Determine the [x, y] coordinate at the center of the cell enclosing the given text.  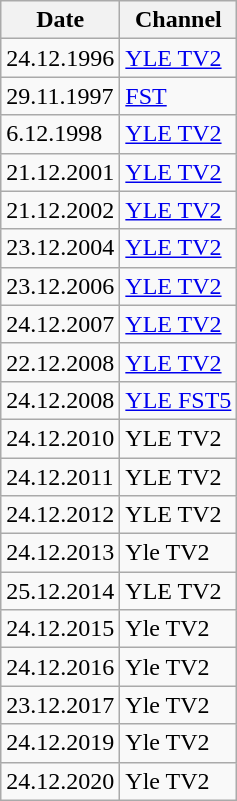
FST [178, 96]
24.12.2016 [60, 667]
23.12.2006 [60, 286]
22.12.2008 [60, 362]
6.12.1998 [60, 134]
24.12.1996 [60, 58]
29.11.1997 [60, 96]
23.12.2017 [60, 705]
24.12.2012 [60, 515]
24.12.2020 [60, 781]
25.12.2014 [60, 591]
24.12.2010 [60, 438]
24.12.2015 [60, 629]
24.12.2019 [60, 743]
Date [60, 20]
YLE FST5 [178, 400]
24.12.2011 [60, 477]
Channel [178, 20]
24.12.2008 [60, 400]
24.12.2007 [60, 324]
24.12.2013 [60, 553]
21.12.2001 [60, 172]
23.12.2004 [60, 248]
21.12.2002 [60, 210]
